Return the (X, Y) coordinate for the center point of the cell that contains the specified text.  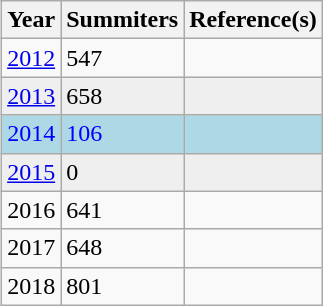
0 (122, 172)
2012 (32, 58)
641 (122, 210)
Summiters (122, 20)
2013 (32, 96)
2017 (32, 248)
Year (32, 20)
2018 (32, 286)
648 (122, 248)
2015 (32, 172)
547 (122, 58)
801 (122, 286)
2016 (32, 210)
658 (122, 96)
Reference(s) (254, 20)
106 (122, 134)
2014 (32, 134)
